Identify which cell holds the provided text, then report its [x, y] central coordinate. 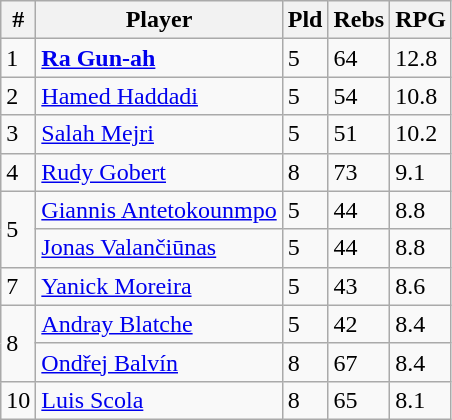
3 [18, 134]
43 [359, 286]
Rebs [359, 20]
Hamed Haddadi [159, 96]
8.6 [421, 286]
Pld [305, 20]
1 [18, 58]
51 [359, 134]
4 [18, 172]
Andray Blatche [159, 324]
Yanick Moreira [159, 286]
Ondřej Balvín [159, 362]
Luis Scola [159, 400]
7 [18, 286]
# [18, 20]
10.2 [421, 134]
64 [359, 58]
Ra Gun-ah [159, 58]
2 [18, 96]
9.1 [421, 172]
Jonas Valančiūnas [159, 248]
Player [159, 20]
RPG [421, 20]
73 [359, 172]
Rudy Gobert [159, 172]
Giannis Antetokounmpo [159, 210]
Salah Mejri [159, 134]
10.8 [421, 96]
65 [359, 400]
8.1 [421, 400]
54 [359, 96]
67 [359, 362]
12.8 [421, 58]
42 [359, 324]
10 [18, 400]
